Locate the cell with the specified text and output its [X, Y] center coordinate. 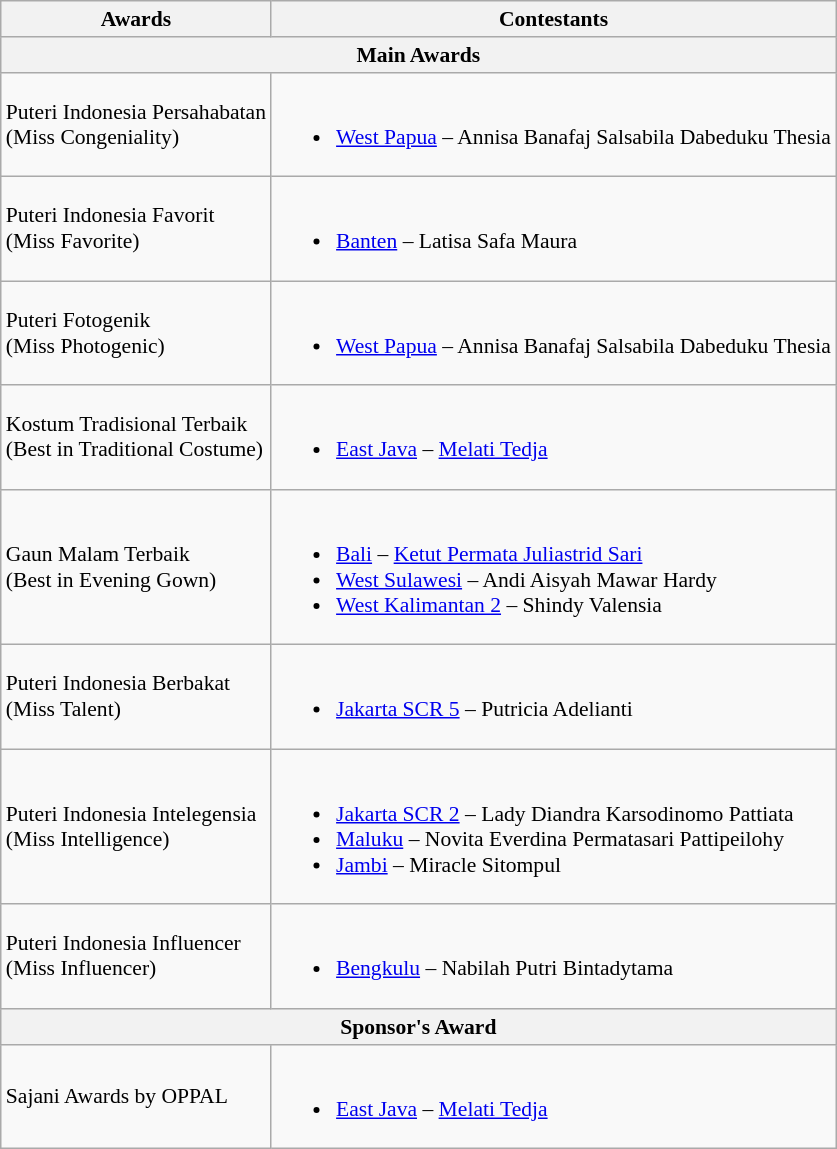
Puteri Indonesia Persahabatan(Miss Congeniality) [136, 124]
Jakarta SCR 2 – Lady Diandra Karsodinomo Pattiata Maluku – Novita Everdina Permatasari Pattipeilohy Jambi – Miracle Sitompul [554, 826]
Puteri Fotogenik(Miss Photogenic) [136, 333]
Main Awards [418, 55]
Bali – Ketut Permata Juliastrid Sari West Sulawesi – Andi Aisyah Mawar Hardy West Kalimantan 2 – Shindy Valensia [554, 568]
Sponsor's Award [418, 1027]
Jakarta SCR 5 – Putricia Adelianti [554, 697]
Puteri Indonesia Intelegensia(Miss Intelligence) [136, 826]
Bengkulu – Nabilah Putri Bintadytama [554, 956]
Kostum Tradisional Terbaik(Best in Traditional Costume) [136, 437]
Awards [136, 19]
Contestants [554, 19]
Puteri Indonesia Influencer(Miss Influencer) [136, 956]
Puteri Indonesia Favorit(Miss Favorite) [136, 229]
Gaun Malam Terbaik(Best in Evening Gown) [136, 568]
Banten – Latisa Safa Maura [554, 229]
Sajani Awards by OPPAL [136, 1096]
Puteri Indonesia Berbakat(Miss Talent) [136, 697]
